From the cell containing the given text, extract its center point as (x, y) coordinate. 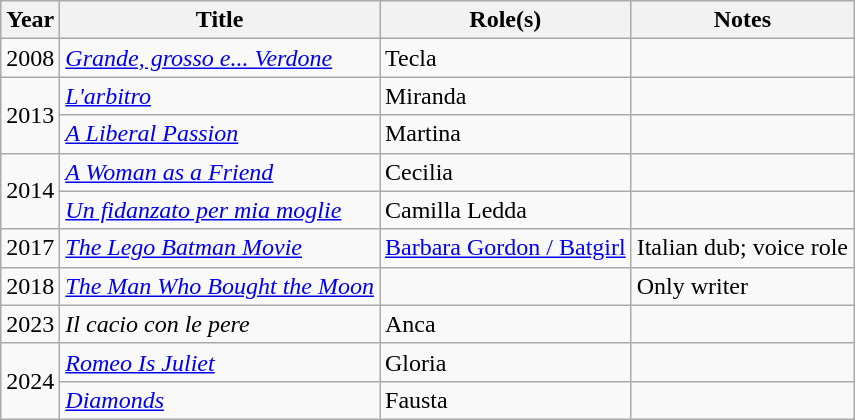
Un fidanzato per mia moglie (220, 210)
2024 (30, 381)
Romeo Is Juliet (220, 362)
Grande, grosso e... Verdone (220, 58)
Il cacio con le pere (220, 324)
Diamonds (220, 400)
Notes (742, 20)
The Man Who Bought the Moon (220, 286)
Anca (506, 324)
The Lego Batman Movie (220, 248)
2013 (30, 115)
Title (220, 20)
Cecilia (506, 172)
2008 (30, 58)
Tecla (506, 58)
Italian dub; voice role (742, 248)
Fausta (506, 400)
L'arbitro (220, 96)
2023 (30, 324)
Martina (506, 134)
2014 (30, 191)
2018 (30, 286)
Gloria (506, 362)
Camilla Ledda (506, 210)
Barbara Gordon / Batgirl (506, 248)
Year (30, 20)
A Liberal Passion (220, 134)
2017 (30, 248)
Role(s) (506, 20)
Miranda (506, 96)
Only writer (742, 286)
A Woman as a Friend (220, 172)
